Search for the cell housing the specified text and yield its [x, y] center coordinate. 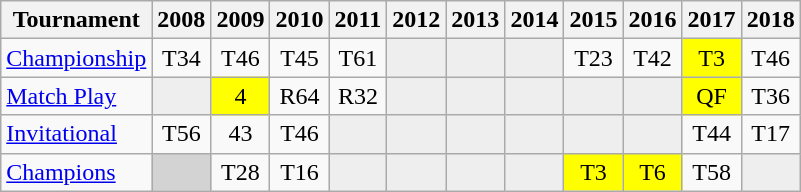
T56 [182, 134]
Tournament [76, 20]
2009 [240, 20]
4 [240, 96]
T61 [358, 58]
2012 [416, 20]
2015 [594, 20]
2014 [534, 20]
T45 [300, 58]
T36 [770, 96]
R32 [358, 96]
T23 [594, 58]
T42 [652, 58]
2016 [652, 20]
R64 [300, 96]
Championship [76, 58]
2013 [476, 20]
QF [712, 96]
2017 [712, 20]
2010 [300, 20]
T34 [182, 58]
43 [240, 134]
Champions [76, 172]
T16 [300, 172]
T44 [712, 134]
2011 [358, 20]
T28 [240, 172]
2018 [770, 20]
Invitational [76, 134]
T17 [770, 134]
T58 [712, 172]
2008 [182, 20]
Match Play [76, 96]
T6 [652, 172]
